Capture the cell that displays the provided text and extract its [X, Y] central coordinate. 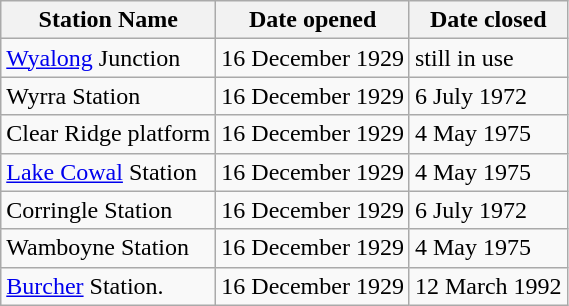
12 March 1992 [488, 286]
Date opened [313, 20]
Date closed [488, 20]
Lake Cowal Station [108, 172]
still in use [488, 58]
Burcher Station. [108, 286]
Wyalong Junction [108, 58]
Wyrra Station [108, 96]
Wamboyne Station [108, 248]
Corringle Station [108, 210]
Station Name [108, 20]
Clear Ridge platform [108, 134]
